Pinpoint the cell where the given text exists, returning its [x, y] midpoint coordinate. 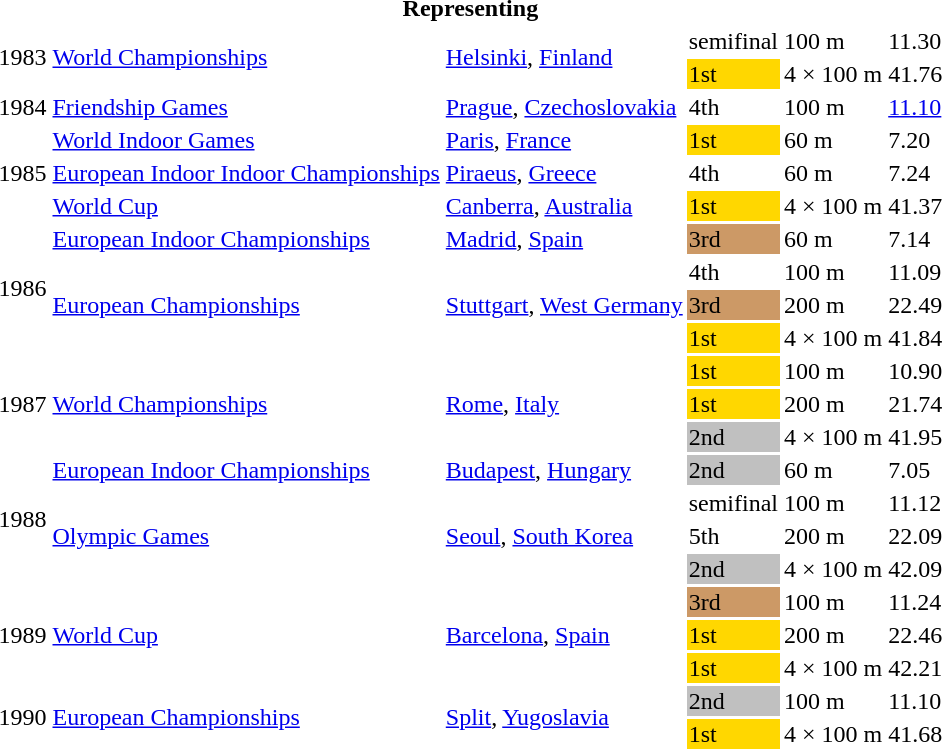
European Indoor Indoor Championships [246, 173]
Budapest, Hungary [564, 470]
Barcelona, Spain [564, 635]
Helsinki, Finland [564, 58]
Piraeus, Greece [564, 173]
Split, Yugoslavia [564, 718]
Paris, France [564, 140]
Seoul, South Korea [564, 536]
Rome, Italy [564, 404]
Madrid, Spain [564, 239]
World Indoor Games [246, 140]
Stuttgart, West Germany [564, 305]
Friendship Games [246, 107]
Olympic Games [246, 536]
Canberra, Australia [564, 206]
5th [733, 536]
Prague, Czechoslovakia [564, 107]
